Return the (x, y) coordinate for the center point of the cell that contains the specified text.  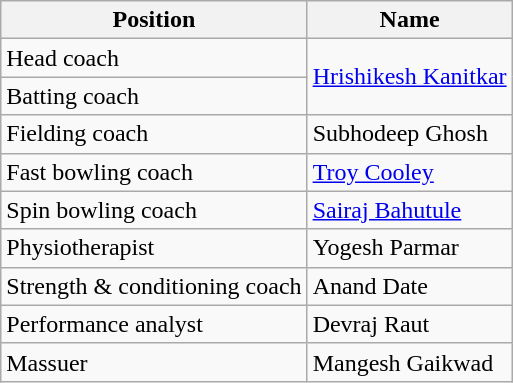
Strength & conditioning coach (154, 286)
Name (410, 20)
Sairaj Bahutule (410, 210)
Anand Date (410, 286)
Spin bowling coach (154, 210)
Physiotherapist (154, 248)
Performance analyst (154, 324)
Batting coach (154, 96)
Devraj Raut (410, 324)
Mangesh Gaikwad (410, 362)
Fielding coach (154, 134)
Yogesh Parmar (410, 248)
Hrishikesh Kanitkar (410, 77)
Subhodeep Ghosh (410, 134)
Fast bowling coach (154, 172)
Massuer (154, 362)
Head coach (154, 58)
Troy Cooley (410, 172)
Position (154, 20)
